Pinpoint the cell where the given text exists, returning its [X, Y] midpoint coordinate. 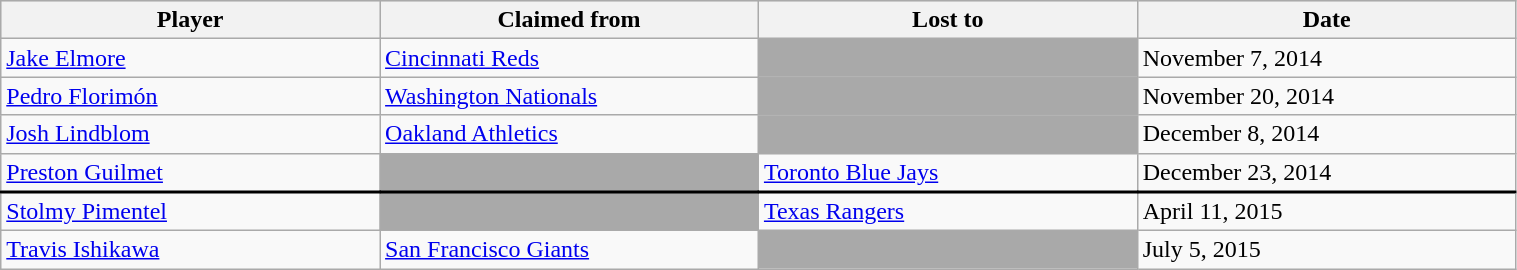
Oakland Athletics [570, 134]
Preston Guilmet [190, 172]
Toronto Blue Jays [948, 172]
Jake Elmore [190, 58]
Player [190, 20]
Texas Rangers [948, 212]
Lost to [948, 20]
Stolmy Pimentel [190, 212]
Cincinnati Reds [570, 58]
Pedro Florimón [190, 96]
Josh Lindblom [190, 134]
November 7, 2014 [1326, 58]
Travis Ishikawa [190, 250]
Date [1326, 20]
December 8, 2014 [1326, 134]
July 5, 2015 [1326, 250]
November 20, 2014 [1326, 96]
Washington Nationals [570, 96]
December 23, 2014 [1326, 172]
April 11, 2015 [1326, 212]
San Francisco Giants [570, 250]
Claimed from [570, 20]
